Search for the cell housing the specified text and yield its (X, Y) center coordinate. 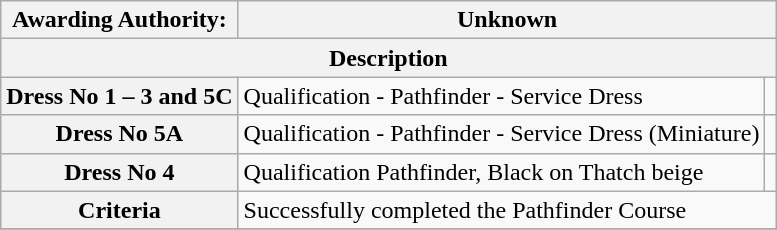
Qualification Pathfinder, Black on Thatch beige (502, 172)
Qualification - Pathfinder - Service Dress (Miniature) (502, 134)
Awarding Authority: (120, 20)
Dress No 4 (120, 172)
Successfully completed the Pathfinder Course (507, 210)
Description (388, 58)
Dress No 1 – 3 and 5C (120, 96)
Criteria (120, 210)
Qualification - Pathfinder - Service Dress (502, 96)
Unknown (507, 20)
Dress No 5A (120, 134)
